Provide the [x, y] coordinate of the cell's center where the given text is located.  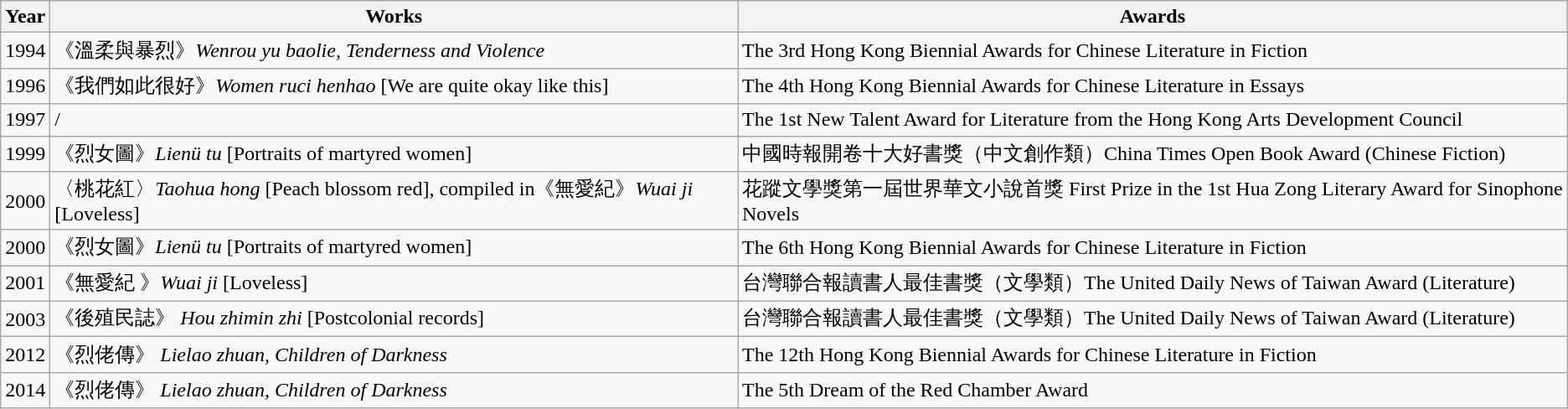
1997 [25, 120]
1996 [25, 85]
The 1st New Talent Award for Literature from the Hong Kong Arts Development Council [1153, 120]
The 3rd Hong Kong Biennial Awards for Chinese Literature in Fiction [1153, 50]
花蹤文學獎第一屆世界華文小說首獎 First Prize in the 1st Hua Zong Literary Award for Sinophone Novels [1153, 201]
The 4th Hong Kong Biennial Awards for Chinese Literature in Essays [1153, 85]
The 6th Hong Kong Biennial Awards for Chinese Literature in Fiction [1153, 248]
2012 [25, 355]
/ [394, 120]
《溫柔與暴烈》Wenrou yu baolie, Tenderness and Violence [394, 50]
2014 [25, 391]
The 12th Hong Kong Biennial Awards for Chinese Literature in Fiction [1153, 355]
中國時報開卷十大好書獎（中文創作類）China Times Open Book Award (Chinese Fiction) [1153, 154]
2003 [25, 318]
《我們如此很好》Women ruci henhao [We are quite okay like this] [394, 85]
The 5th Dream of the Red Chamber Award [1153, 391]
〈桃花紅〉Taohua hong [Peach blossom red], compiled in《無愛紀》Wuai ji [Loveless] [394, 201]
Awards [1153, 17]
2001 [25, 283]
1999 [25, 154]
《無愛紀 》Wuai ji [Loveless] [394, 283]
1994 [25, 50]
Year [25, 17]
Works [394, 17]
《後殖民誌》 Hou zhimin zhi [Postcolonial records] [394, 318]
